Provide the (X, Y) coordinate of the cell's center where the given text is located.  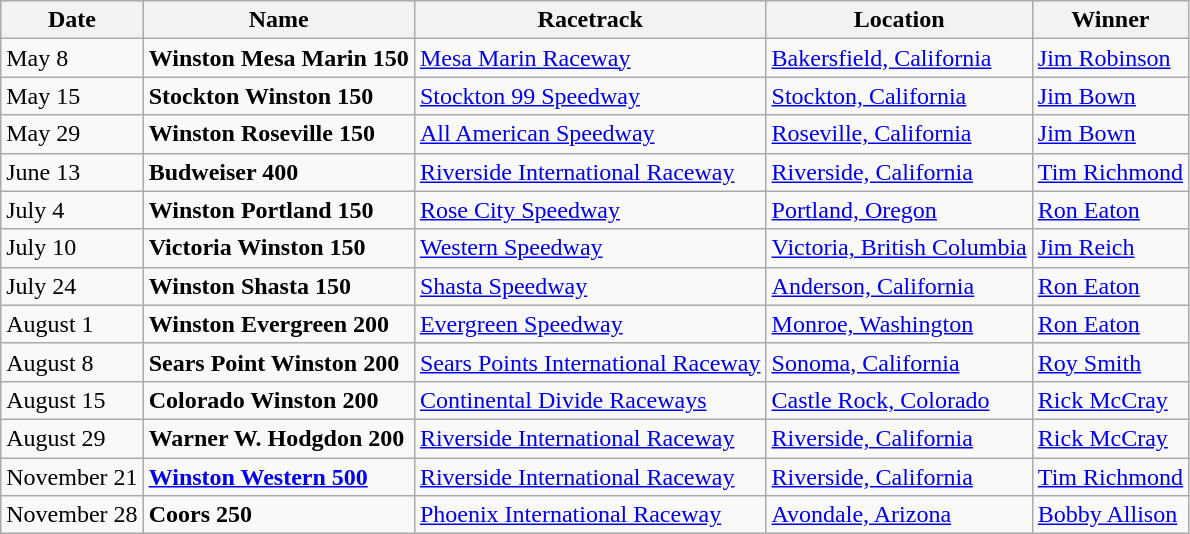
Bakersfield, California (899, 58)
Bobby Allison (1110, 515)
Roy Smith (1110, 362)
Shasta Speedway (590, 286)
Racetrack (590, 20)
Winston Roseville 150 (278, 134)
August 29 (72, 438)
November 28 (72, 515)
Stockton Winston 150 (278, 96)
Winston Western 500 (278, 477)
Winner (1110, 20)
July 24 (72, 286)
Budweiser 400 (278, 172)
Sonoma, California (899, 362)
Date (72, 20)
November 21 (72, 477)
August 1 (72, 324)
Western Speedway (590, 248)
August 15 (72, 400)
Avondale, Arizona (899, 515)
Rose City Speedway (590, 210)
Warner W. Hodgdon 200 (278, 438)
Stockton, California (899, 96)
Victoria, British Columbia (899, 248)
Stockton 99 Speedway (590, 96)
Anderson, California (899, 286)
Evergreen Speedway (590, 324)
Continental Divide Raceways (590, 400)
August 8 (72, 362)
Mesa Marin Raceway (590, 58)
June 13 (72, 172)
Victoria Winston 150 (278, 248)
July 4 (72, 210)
Portland, Oregon (899, 210)
Winston Shasta 150 (278, 286)
May 8 (72, 58)
Name (278, 20)
Monroe, Washington (899, 324)
May 29 (72, 134)
Winston Mesa Marin 150 (278, 58)
Sears Point Winston 200 (278, 362)
Winston Evergreen 200 (278, 324)
All American Speedway (590, 134)
Castle Rock, Colorado (899, 400)
Roseville, California (899, 134)
Colorado Winston 200 (278, 400)
Jim Reich (1110, 248)
Sears Points International Raceway (590, 362)
Phoenix International Raceway (590, 515)
Winston Portland 150 (278, 210)
July 10 (72, 248)
May 15 (72, 96)
Jim Robinson (1110, 58)
Location (899, 20)
Coors 250 (278, 515)
